Locate the cell with the specified text and output its [x, y] center coordinate. 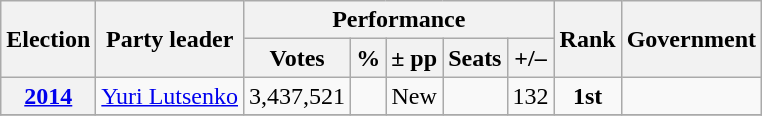
+/– [530, 58]
Performance [400, 20]
3,437,521 [298, 96]
Election [48, 39]
Government [691, 39]
132 [530, 96]
New [414, 96]
Party leader [170, 39]
± pp [414, 58]
Rank [588, 39]
Votes [298, 58]
Yuri Lutsenko [170, 96]
% [368, 58]
1st [588, 96]
Seats [475, 58]
2014 [48, 96]
